For the text-containing cell, return its midpoint in (x, y) coordinate format. 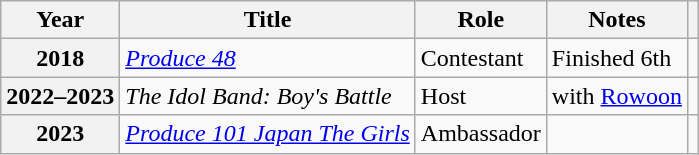
Year (60, 20)
Contestant (480, 58)
2023 (60, 134)
2018 (60, 58)
Produce 48 (268, 58)
The Idol Band: Boy's Battle (268, 96)
with Rowoon (616, 96)
Notes (616, 20)
Finished 6th (616, 58)
Title (268, 20)
Produce 101 Japan The Girls (268, 134)
Host (480, 96)
2022–2023 (60, 96)
Role (480, 20)
Ambassador (480, 134)
